Search for the cell housing the specified text and yield its (x, y) center coordinate. 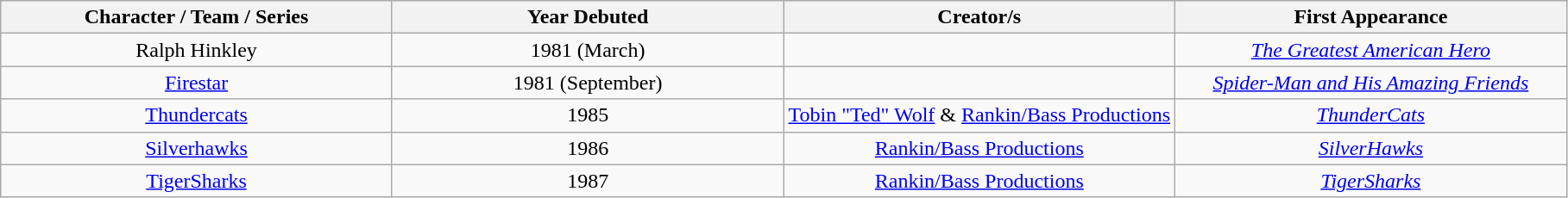
Tobin "Ted" Wolf & Rankin/Bass Productions (979, 115)
Firestar (197, 83)
1981 (March) (588, 50)
Ralph Hinkley (197, 50)
ThunderCats (1371, 115)
1985 (588, 115)
First Appearance (1371, 17)
Spider-Man and His Amazing Friends (1371, 83)
Silverhawks (197, 148)
SilverHawks (1371, 148)
Thundercats (197, 115)
Character / Team / Series (197, 17)
1981 (September) (588, 83)
The Greatest American Hero (1371, 50)
1986 (588, 148)
Creator/s (979, 17)
1987 (588, 181)
Year Debuted (588, 17)
